Detect which cell encompasses the target text, then output its [X, Y] center coordinate. 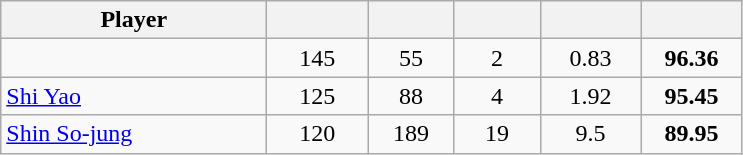
120 [318, 134]
Shi Yao [134, 96]
189 [411, 134]
0.83 [590, 58]
55 [411, 58]
19 [497, 134]
145 [318, 58]
125 [318, 96]
96.36 [692, 58]
9.5 [590, 134]
4 [497, 96]
95.45 [692, 96]
89.95 [692, 134]
2 [497, 58]
1.92 [590, 96]
88 [411, 96]
Shin So-jung [134, 134]
Player [134, 20]
